Find where the given text appears and provide that cell's center as (x, y) coordinate. 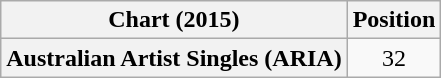
32 (394, 58)
Chart (2015) (174, 20)
Australian Artist Singles (ARIA) (174, 58)
Position (394, 20)
